Scan for the cell matching the given text and deliver its [X, Y] coordinate at center. 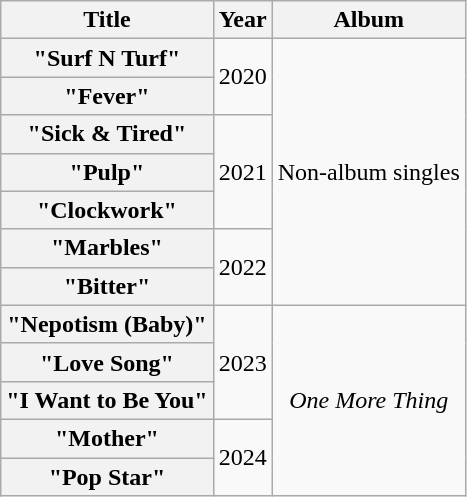
One More Thing [368, 400]
2020 [242, 77]
Title [107, 20]
2022 [242, 267]
"Bitter" [107, 286]
"Clockwork" [107, 210]
2024 [242, 457]
"Pop Star" [107, 477]
"Surf N Turf" [107, 58]
"Nepotism (Baby)" [107, 324]
"Mother" [107, 438]
"Fever" [107, 96]
"Marbles" [107, 248]
"Sick & Tired" [107, 134]
Album [368, 20]
2021 [242, 172]
"Love Song" [107, 362]
Year [242, 20]
Non-album singles [368, 172]
"Pulp" [107, 172]
"I Want to Be You" [107, 400]
2023 [242, 362]
